Find where the given text appears and provide that cell's center as (X, Y) coordinate. 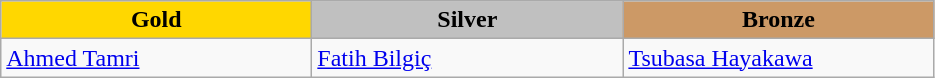
Ahmed Tamri (156, 58)
Silver (468, 20)
Tsubasa Hayakawa (778, 58)
Bronze (778, 20)
Gold (156, 20)
Fatih Bilgiç (468, 58)
